Scan for the cell matching the given text and deliver its (x, y) coordinate at center. 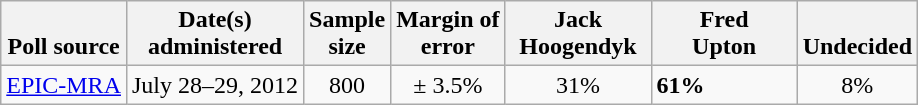
Undecided (857, 34)
Margin oferror (448, 34)
July 28–29, 2012 (214, 85)
Date(s)administered (214, 34)
31% (578, 85)
± 3.5% (448, 85)
FredUpton (724, 34)
8% (857, 85)
Poll source (64, 34)
Samplesize (348, 34)
61% (724, 85)
800 (348, 85)
EPIC-MRA (64, 85)
JackHoogendyk (578, 34)
